Scan for the cell matching the given text and deliver its (X, Y) coordinate at center. 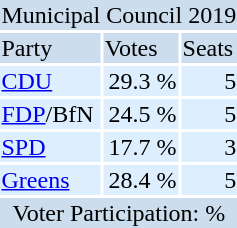
17.7 % (140, 147)
SPD (50, 147)
Party (50, 48)
Greens (50, 180)
Votes (140, 48)
29.3 % (140, 81)
24.5 % (140, 114)
CDU (50, 81)
FDP/BfN (50, 114)
28.4 % (140, 180)
